Identify which cell holds the provided text, then report its [X, Y] central coordinate. 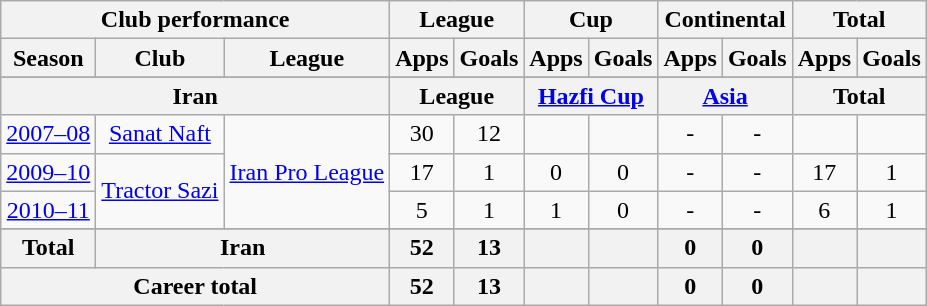
Continental [725, 20]
Career total [196, 286]
2010–11 [48, 210]
12 [489, 134]
Hazfi Cup [591, 96]
Cup [591, 20]
2007–08 [48, 134]
30 [422, 134]
6 [824, 210]
Club [160, 58]
Club performance [196, 20]
5 [422, 210]
Tractor Sazi [160, 191]
2009–10 [48, 172]
Season [48, 58]
Sanat Naft [160, 134]
Asia [725, 96]
Iran Pro League [307, 172]
